Return (x, y) of the center of cell containing provided text 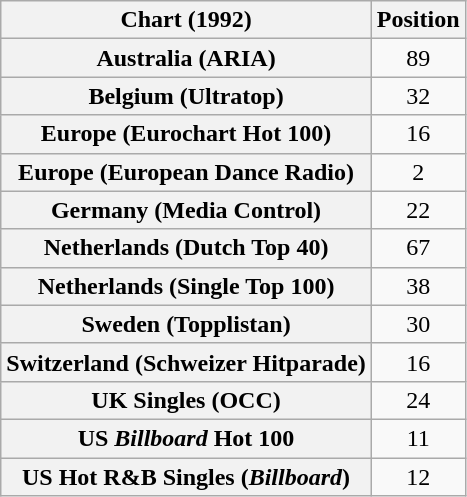
UK Singles (OCC) (186, 400)
Europe (Eurochart Hot 100) (186, 134)
67 (418, 248)
Switzerland (Schweizer Hitparade) (186, 362)
22 (418, 210)
Netherlands (Dutch Top 40) (186, 248)
2 (418, 172)
US Hot R&B Singles (Billboard) (186, 477)
38 (418, 286)
Netherlands (Single Top 100) (186, 286)
30 (418, 324)
Europe (European Dance Radio) (186, 172)
11 (418, 438)
Belgium (Ultratop) (186, 96)
US Billboard Hot 100 (186, 438)
Germany (Media Control) (186, 210)
Position (418, 20)
12 (418, 477)
Sweden (Topplistan) (186, 324)
Chart (1992) (186, 20)
32 (418, 96)
Australia (ARIA) (186, 58)
24 (418, 400)
89 (418, 58)
